Return (X, Y) of the center of cell containing provided text 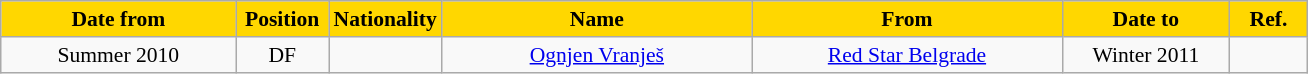
Date to (1146, 19)
Position (282, 19)
From (907, 19)
Nationality (384, 19)
Ref. (1269, 19)
DF (282, 55)
Ognjen Vranješ (597, 55)
Summer 2010 (118, 55)
Winter 2011 (1146, 55)
Name (597, 19)
Red Star Belgrade (907, 55)
Date from (118, 19)
